Determine the (x, y) coordinate at the center of the cell enclosing the given text.  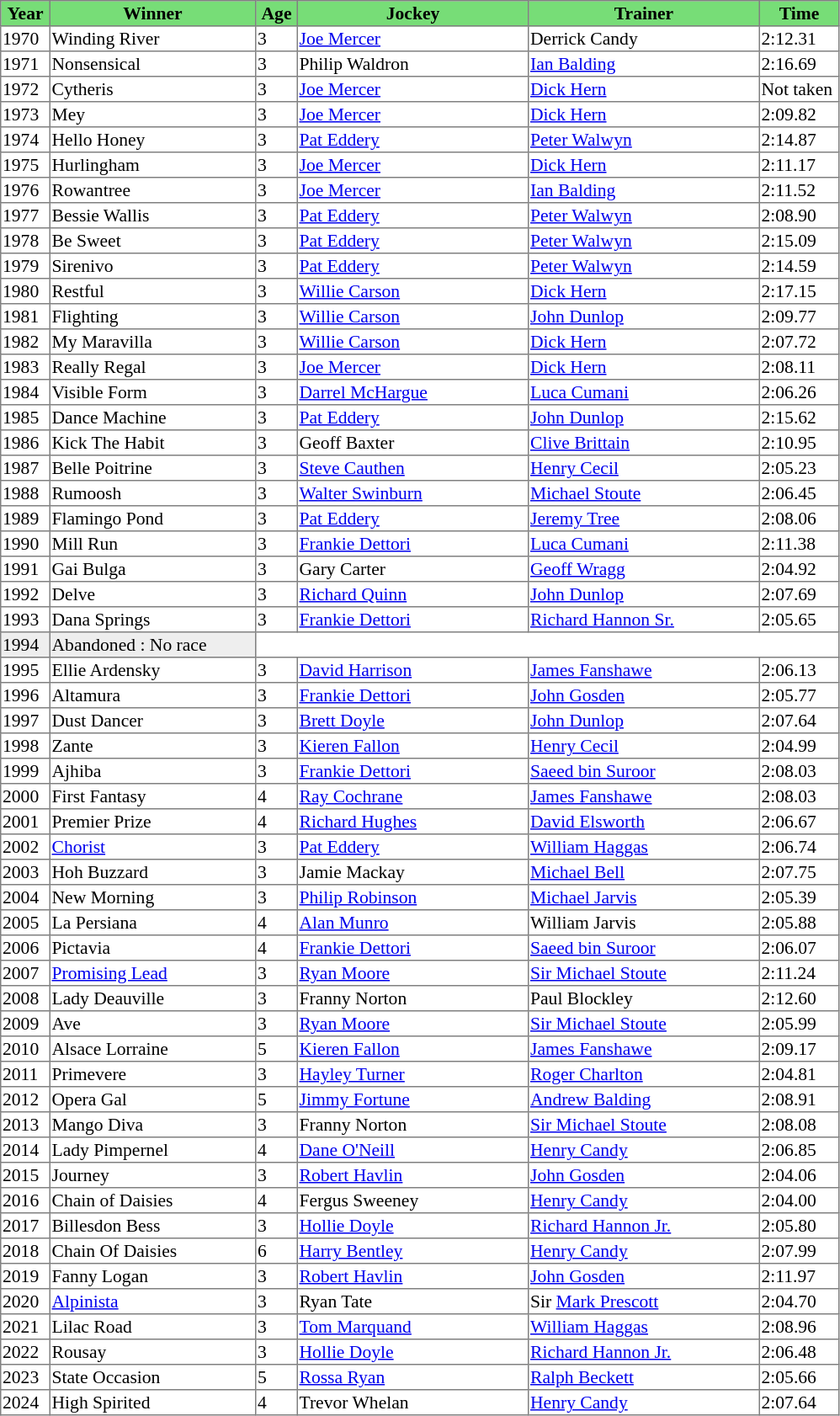
Rowantree (152, 190)
Richard Quinn (412, 594)
1989 (25, 519)
Paul Blockley (644, 998)
1996 (25, 695)
Rousay (152, 1352)
Chorist (152, 847)
Derrick Candy (644, 39)
2008 (25, 998)
2:06.74 (799, 847)
2:07.72 (799, 342)
2:07.69 (799, 594)
Alpinista (152, 1302)
2:06.85 (799, 1150)
2013 (25, 1125)
2:04.81 (799, 1074)
2:15.09 (799, 241)
2:12.60 (799, 998)
Andrew Balding (644, 1099)
1986 (25, 443)
1984 (25, 392)
1971 (25, 64)
1999 (25, 771)
1975 (25, 165)
2:06.26 (799, 392)
Fanny Logan (152, 1276)
Hello Honey (152, 140)
Flamingo Pond (152, 519)
2022 (25, 1352)
Journey (152, 1175)
2016 (25, 1200)
Dana Springs (152, 620)
Bessie Wallis (152, 216)
Hurlingham (152, 165)
2:15.62 (799, 418)
Kick The Habit (152, 443)
1985 (25, 418)
Jamie Mackay (412, 872)
1990 (25, 544)
1995 (25, 670)
Opera Gal (152, 1099)
1980 (25, 291)
2:05.88 (799, 923)
2019 (25, 1276)
Altamura (152, 695)
2010 (25, 1049)
Richard Hughes (412, 822)
2:04.99 (799, 746)
1970 (25, 39)
2021 (25, 1327)
Lady Pimpernel (152, 1150)
1977 (25, 216)
Delve (152, 594)
2:06.13 (799, 670)
Clive Brittain (644, 443)
2:06.45 (799, 493)
Dane O'Neill (412, 1150)
Gary Carter (412, 569)
1979 (25, 266)
2:07.75 (799, 872)
2002 (25, 847)
2:17.15 (799, 291)
1974 (25, 140)
2:08.91 (799, 1099)
1991 (25, 569)
2005 (25, 923)
1978 (25, 241)
2:05.65 (799, 620)
2017 (25, 1226)
2:14.59 (799, 266)
2:11.52 (799, 190)
2020 (25, 1302)
2015 (25, 1175)
2:12.31 (799, 39)
Jimmy Fortune (412, 1099)
2:06.67 (799, 822)
Not taken (799, 89)
Tom Marquand (412, 1327)
Michael Jarvis (644, 897)
New Morning (152, 897)
Ray Cochrane (412, 796)
Chain Of Daisies (152, 1251)
Steve Cauthen (412, 468)
Roger Charlton (644, 1074)
2023 (25, 1377)
Michael Stoute (644, 493)
2001 (25, 822)
2:11.17 (799, 165)
Primevere (152, 1074)
David Harrison (412, 670)
2012 (25, 1099)
2018 (25, 1251)
2:04.06 (799, 1175)
1988 (25, 493)
1994 (25, 645)
2:07.99 (799, 1251)
Ave (152, 1024)
2004 (25, 897)
Year (25, 13)
2:05.99 (799, 1024)
2:11.97 (799, 1276)
Sirenivo (152, 266)
David Elsworth (644, 822)
Rumoosh (152, 493)
Jockey (412, 13)
Mey (152, 114)
2024 (25, 1403)
2:11.38 (799, 544)
Belle Poitrine (152, 468)
Rossa Ryan (412, 1377)
2:04.92 (799, 569)
Lady Deauville (152, 998)
William Jarvis (644, 923)
2:09.82 (799, 114)
Geoff Wragg (644, 569)
1983 (25, 367)
1976 (25, 190)
2:08.96 (799, 1327)
2:06.48 (799, 1352)
2:10.95 (799, 443)
Promising Lead (152, 973)
Philip Robinson (412, 897)
2:04.70 (799, 1302)
1987 (25, 468)
Walter Swinburn (412, 493)
Zante (152, 746)
2:05.66 (799, 1377)
Billesdon Bess (152, 1226)
Ralph Beckett (644, 1377)
Time (799, 13)
Nonsensical (152, 64)
Trainer (644, 13)
Cytheris (152, 89)
Trevor Whelan (412, 1403)
Richard Hannon Sr. (644, 620)
Ajhiba (152, 771)
First Fantasy (152, 796)
Dust Dancer (152, 721)
Sir Mark Prescott (644, 1302)
Brett Doyle (412, 721)
Flighting (152, 317)
My Maravilla (152, 342)
Jeremy Tree (644, 519)
2:09.17 (799, 1049)
6 (277, 1251)
High Spirited (152, 1403)
Pictavia (152, 948)
Visible Form (152, 392)
Harry Bentley (412, 1251)
Ellie Ardensky (152, 670)
Age (277, 13)
2:08.08 (799, 1125)
1981 (25, 317)
2:04.00 (799, 1200)
State Occasion (152, 1377)
2:11.24 (799, 973)
Premier Prize (152, 822)
Hoh Buzzard (152, 872)
Ryan Tate (412, 1302)
Fergus Sweeney (412, 1200)
1972 (25, 89)
Mango Diva (152, 1125)
2011 (25, 1074)
2:05.80 (799, 1226)
2:08.11 (799, 367)
2000 (25, 796)
Winner (152, 13)
Lilac Road (152, 1327)
2:05.39 (799, 897)
Winding River (152, 39)
Alsace Lorraine (152, 1049)
1998 (25, 746)
2014 (25, 1150)
2003 (25, 872)
2:08.90 (799, 216)
Dance Machine (152, 418)
Philip Waldron (412, 64)
2:06.07 (799, 948)
2:08.06 (799, 519)
Gai Bulga (152, 569)
Mill Run (152, 544)
2007 (25, 973)
Alan Munro (412, 923)
Be Sweet (152, 241)
1992 (25, 594)
2006 (25, 948)
Michael Bell (644, 872)
2:09.77 (799, 317)
2:05.77 (799, 695)
1973 (25, 114)
Hayley Turner (412, 1074)
1997 (25, 721)
Really Regal (152, 367)
2:14.87 (799, 140)
1993 (25, 620)
1982 (25, 342)
La Persiana (152, 923)
2009 (25, 1024)
Darrel McHargue (412, 392)
Abandoned : No race (152, 645)
2:05.23 (799, 468)
2:16.69 (799, 64)
Restful (152, 291)
Geoff Baxter (412, 443)
Chain of Daisies (152, 1200)
